Scan for the cell matching the given text and deliver its (x, y) coordinate at center. 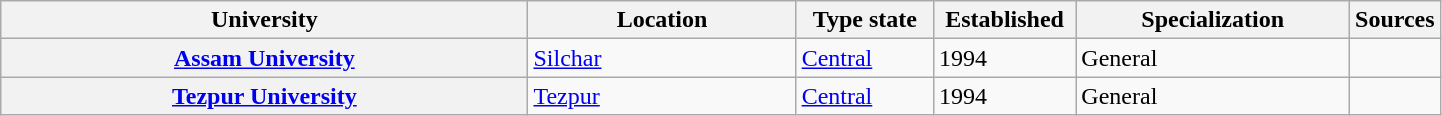
Assam University (264, 58)
Type state (864, 20)
University (264, 20)
Established (1004, 20)
Silchar (662, 58)
Tezpur University (264, 96)
Sources (1394, 20)
Tezpur (662, 96)
Location (662, 20)
Specialization (1213, 20)
